Pinpoint the cell where the given text exists, returning its [x, y] midpoint coordinate. 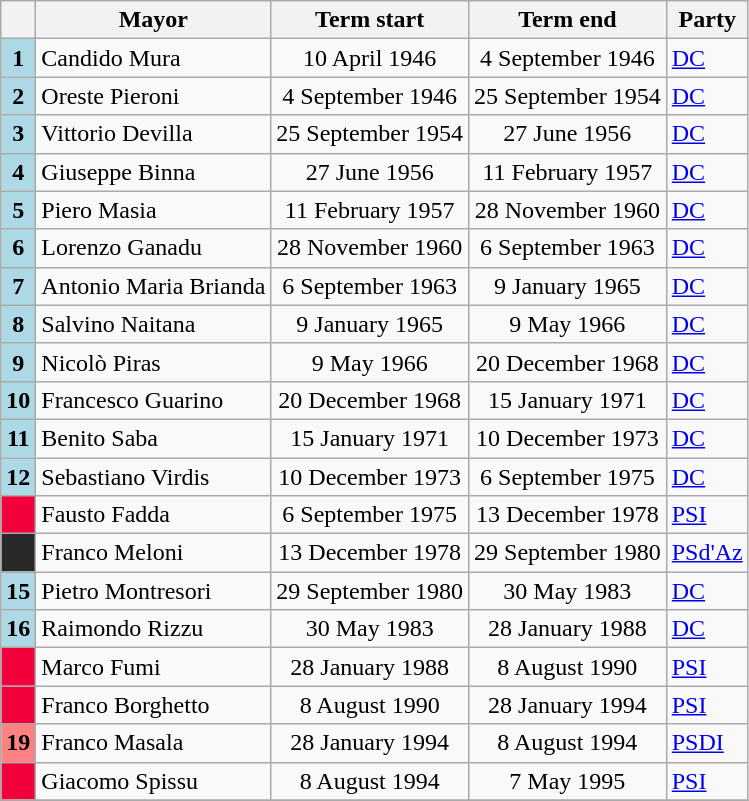
3 [18, 134]
Giacomo Spissu [154, 781]
Fausto Fadda [154, 515]
PSd'Az [707, 553]
Vittorio Devilla [154, 134]
2 [18, 96]
7 May 1995 [568, 781]
Franco Meloni [154, 553]
10 April 1946 [370, 58]
Franco Masala [154, 743]
Antonio Maria Brianda [154, 286]
19 [18, 743]
Mayor [154, 20]
Lorenzo Ganadu [154, 248]
Oreste Pieroni [154, 96]
6 [18, 248]
Sebastiano Virdis [154, 477]
16 [18, 629]
Benito Saba [154, 438]
7 [18, 286]
Salvino Naitana [154, 324]
1 [18, 58]
12 [18, 477]
Francesco Guarino [154, 400]
15 [18, 591]
Term start [370, 20]
Marco Fumi [154, 667]
Raimondo Rizzu [154, 629]
Candido Mura [154, 58]
8 [18, 324]
4 [18, 172]
10 [18, 400]
Party [707, 20]
11 [18, 438]
Pietro Montresori [154, 591]
Giuseppe Binna [154, 172]
Piero Masia [154, 210]
Franco Borghetto [154, 705]
9 [18, 362]
PSDI [707, 743]
5 [18, 210]
Term end [568, 20]
Nicolò Piras [154, 362]
